Provide the (X, Y) coordinate of the cell's center where the given text is located.  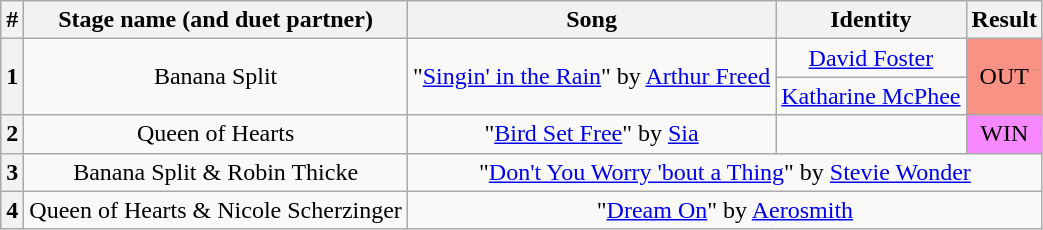
David Foster (871, 58)
Queen of Hearts (216, 134)
Katharine McPhee (871, 96)
"Bird Set Free" by Sia (591, 134)
WIN (1004, 134)
Stage name (and duet partner) (216, 20)
OUT (1004, 77)
"Don't You Worry 'bout a Thing" by Stevie Wonder (724, 172)
Identity (871, 20)
# (12, 20)
Queen of Hearts & Nicole Scherzinger (216, 210)
"Dream On" by Aerosmith (724, 210)
Song (591, 20)
2 (12, 134)
"Singin' in the Rain" by Arthur Freed (591, 77)
Banana Split & Robin Thicke (216, 172)
Result (1004, 20)
Banana Split (216, 77)
1 (12, 77)
3 (12, 172)
4 (12, 210)
